Search for the cell housing the specified text and yield its (X, Y) center coordinate. 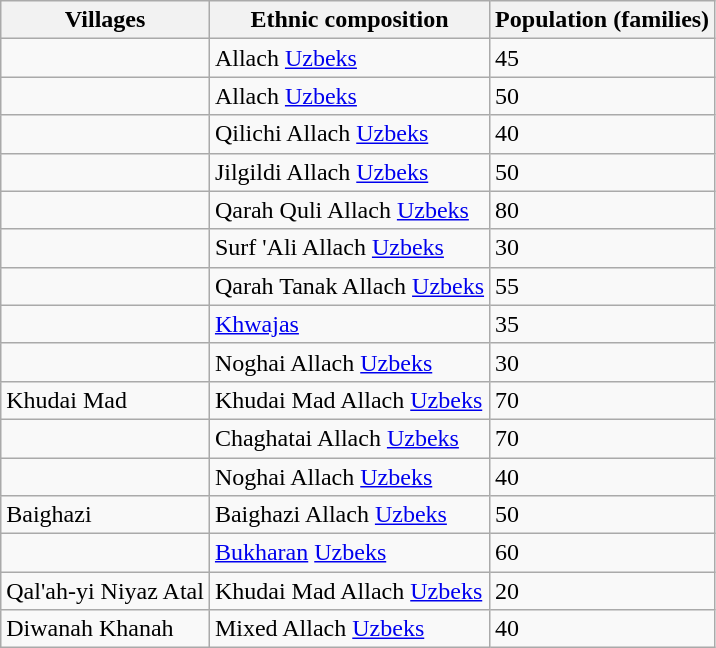
Population (families) (602, 20)
Khudai Mad (106, 400)
Villages (106, 20)
Mixed Allach Uzbeks (349, 629)
45 (602, 58)
35 (602, 324)
Bukharan Uzbeks (349, 553)
Jilgildi Allach Uzbeks (349, 172)
55 (602, 286)
20 (602, 591)
60 (602, 553)
Qarah Tanak Allach Uzbeks (349, 286)
Baighazi (106, 515)
Ethnic composition (349, 20)
Chaghatai Allach Uzbeks (349, 438)
Diwanah Khanah (106, 629)
Khwajas (349, 324)
Qal'ah-yi Niyaz Atal (106, 591)
Qilichi Allach Uzbeks (349, 134)
Surf 'Ali Allach Uzbeks (349, 248)
Qarah Quli Allach Uzbeks (349, 210)
Baighazi Allach Uzbeks (349, 515)
80 (602, 210)
